For the text-containing cell, return its midpoint in [X, Y] coordinate format. 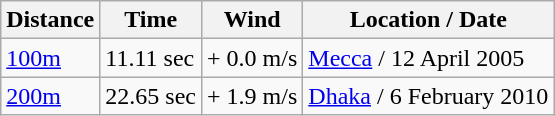
11.11 sec [151, 58]
+ 0.0 m/s [252, 58]
+ 1.9 m/s [252, 96]
Mecca / 12 April 2005 [428, 58]
200m [50, 96]
22.65 sec [151, 96]
Dhaka / 6 February 2010 [428, 96]
Location / Date [428, 20]
Time [151, 20]
Wind [252, 20]
100m [50, 58]
Distance [50, 20]
